Pinpoint the cell where the given text exists, returning its [x, y] midpoint coordinate. 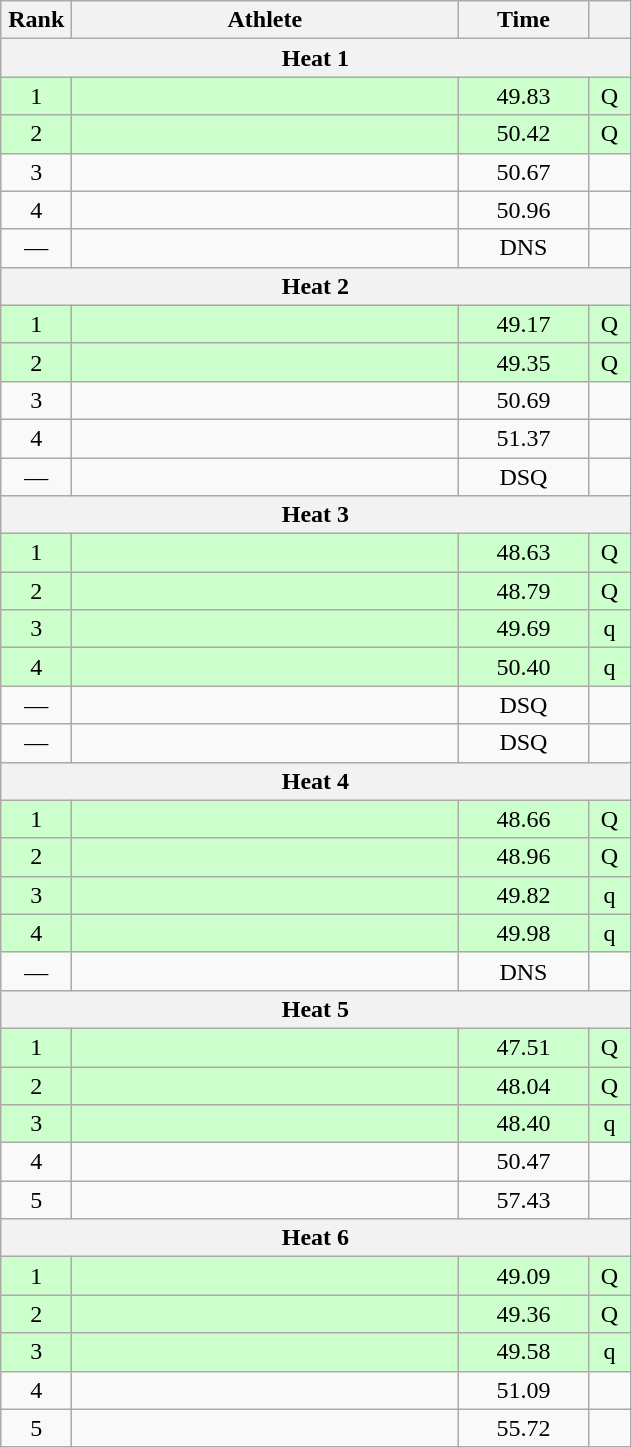
Heat 5 [316, 1009]
Time [524, 20]
Heat 2 [316, 286]
49.09 [524, 1276]
55.72 [524, 1428]
Athlete [265, 20]
Heat 3 [316, 515]
49.69 [524, 629]
Heat 1 [316, 58]
Rank [36, 20]
50.96 [524, 210]
49.98 [524, 933]
50.42 [524, 134]
49.83 [524, 96]
48.04 [524, 1085]
47.51 [524, 1047]
49.35 [524, 362]
49.36 [524, 1314]
50.40 [524, 667]
50.47 [524, 1162]
Heat 4 [316, 781]
Heat 6 [316, 1238]
50.67 [524, 172]
49.82 [524, 895]
48.40 [524, 1124]
57.43 [524, 1200]
48.96 [524, 857]
48.79 [524, 591]
49.58 [524, 1352]
49.17 [524, 324]
51.09 [524, 1390]
48.66 [524, 819]
51.37 [524, 438]
48.63 [524, 553]
50.69 [524, 400]
